Locate the cell with the specified text and output its (x, y) center coordinate. 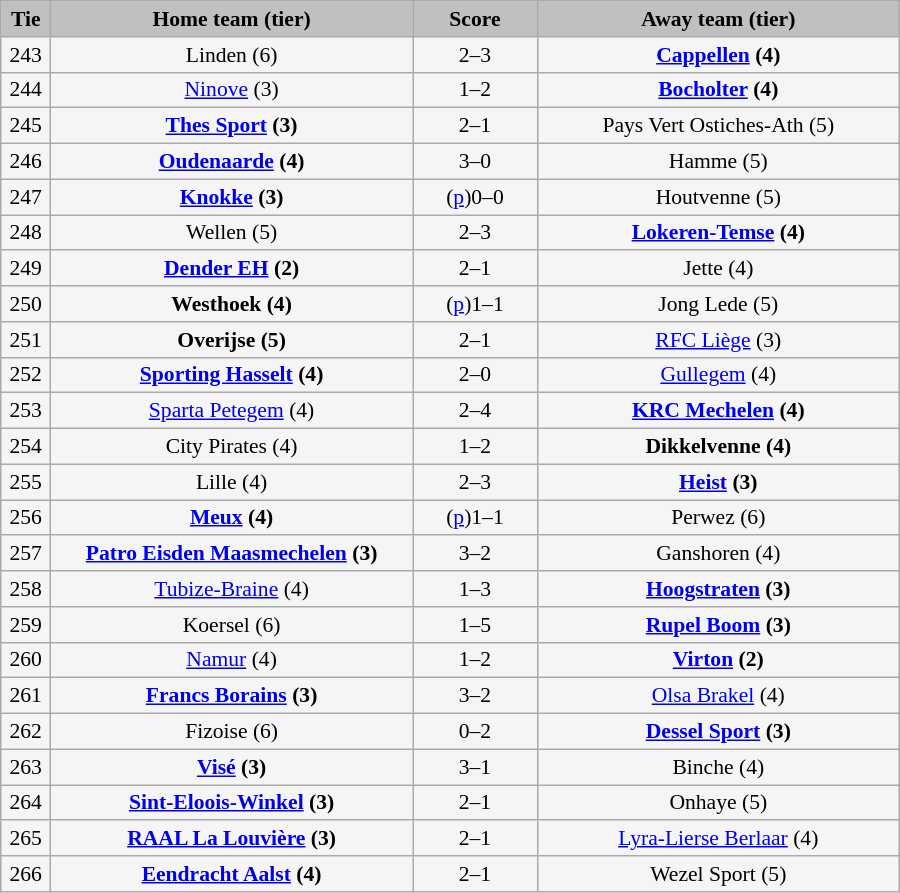
RFC Liège (3) (718, 340)
KRC Mechelen (4) (718, 411)
Overijse (5) (232, 340)
258 (26, 589)
Away team (tier) (718, 19)
Olsa Brakel (4) (718, 696)
Knokke (3) (232, 197)
Jong Lede (5) (718, 304)
249 (26, 269)
Francs Borains (3) (232, 696)
Koersel (6) (232, 625)
(p)0–0 (476, 197)
Jette (4) (718, 269)
Thes Sport (3) (232, 126)
Dessel Sport (3) (718, 732)
243 (26, 55)
265 (26, 839)
266 (26, 874)
Patro Eisden Maasmechelen (3) (232, 554)
244 (26, 90)
Wezel Sport (5) (718, 874)
Wellen (5) (232, 233)
Gullegem (4) (718, 375)
Tubize-Braine (4) (232, 589)
Bocholter (4) (718, 90)
261 (26, 696)
Sint-Eloois-Winkel (3) (232, 803)
246 (26, 162)
Dender EH (2) (232, 269)
1–3 (476, 589)
250 (26, 304)
Linden (6) (232, 55)
Fizoise (6) (232, 732)
Dikkelvenne (4) (718, 447)
3–1 (476, 767)
263 (26, 767)
3–0 (476, 162)
Tie (26, 19)
256 (26, 518)
Home team (tier) (232, 19)
Perwez (6) (718, 518)
245 (26, 126)
1–5 (476, 625)
2–0 (476, 375)
252 (26, 375)
Hoogstraten (3) (718, 589)
Namur (4) (232, 660)
Sparta Petegem (4) (232, 411)
Eendracht Aalst (4) (232, 874)
Cappellen (4) (718, 55)
247 (26, 197)
Binche (4) (718, 767)
0–2 (476, 732)
257 (26, 554)
264 (26, 803)
Pays Vert Ostiches-Ath (5) (718, 126)
RAAL La Louvière (3) (232, 839)
259 (26, 625)
Virton (2) (718, 660)
Onhaye (5) (718, 803)
Ganshoren (4) (718, 554)
Score (476, 19)
Rupel Boom (3) (718, 625)
Houtvenne (5) (718, 197)
Meux (4) (232, 518)
Lyra-Lierse Berlaar (4) (718, 839)
248 (26, 233)
253 (26, 411)
Heist (3) (718, 482)
Lokeren-Temse (4) (718, 233)
254 (26, 447)
260 (26, 660)
Ninove (3) (232, 90)
City Pirates (4) (232, 447)
262 (26, 732)
Visé (3) (232, 767)
251 (26, 340)
Hamme (5) (718, 162)
Westhoek (4) (232, 304)
2–4 (476, 411)
255 (26, 482)
Lille (4) (232, 482)
Oudenaarde (4) (232, 162)
Sporting Hasselt (4) (232, 375)
